Return (X, Y) of the center of cell containing provided text 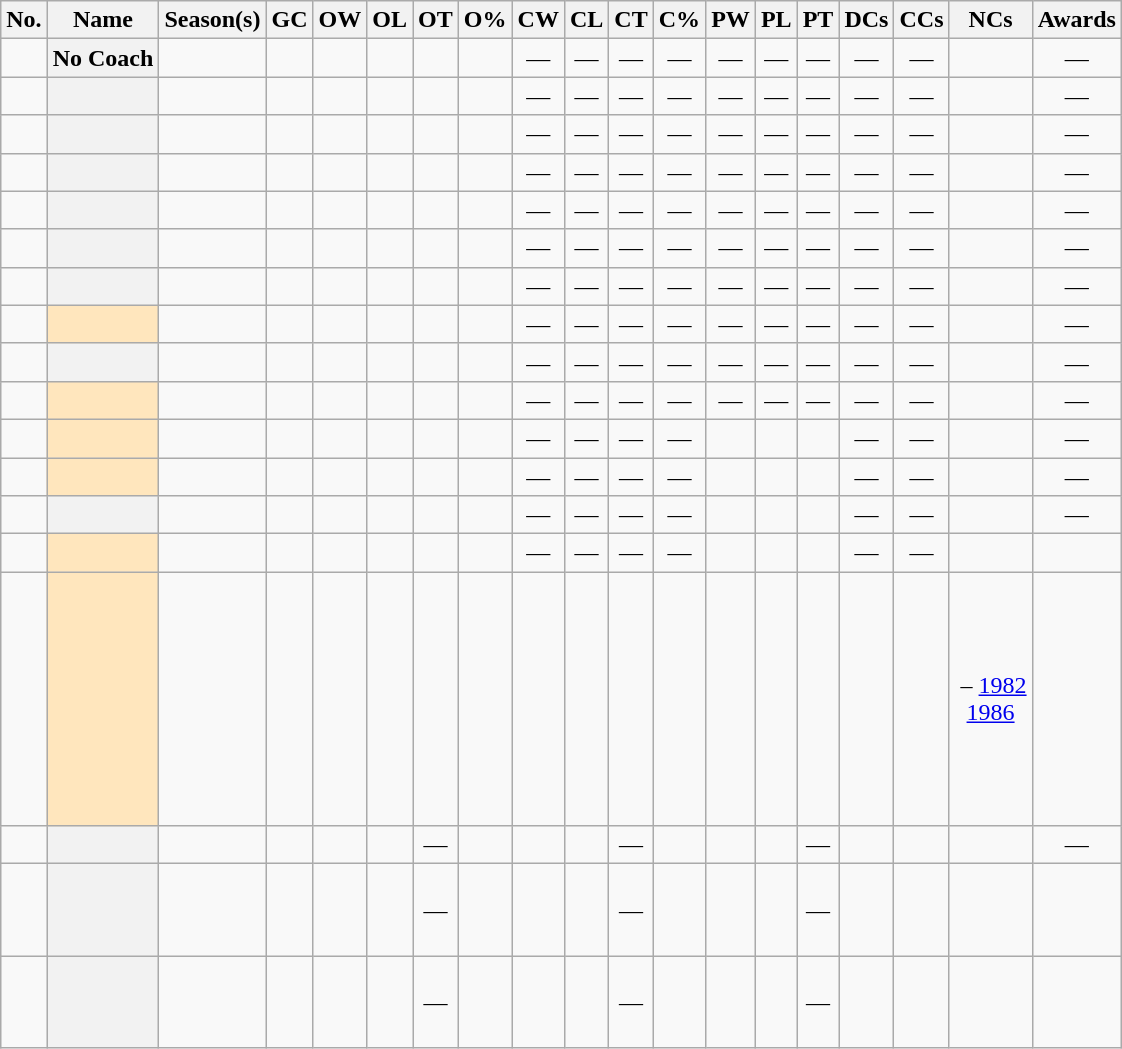
O% (485, 20)
CCs (922, 20)
CW (538, 20)
Season(s) (212, 20)
Awards (1076, 20)
NCs (990, 20)
GC (290, 20)
CT (631, 20)
DCs (866, 20)
PW (731, 20)
PL (776, 20)
Name (103, 20)
PT (818, 20)
OW (340, 20)
OL (390, 20)
– 19821986 (990, 699)
CL (586, 20)
No Coach (103, 58)
OT (436, 20)
C% (679, 20)
No. (24, 20)
